Return the (X, Y) coordinate for the center point of the cell that contains the specified text.  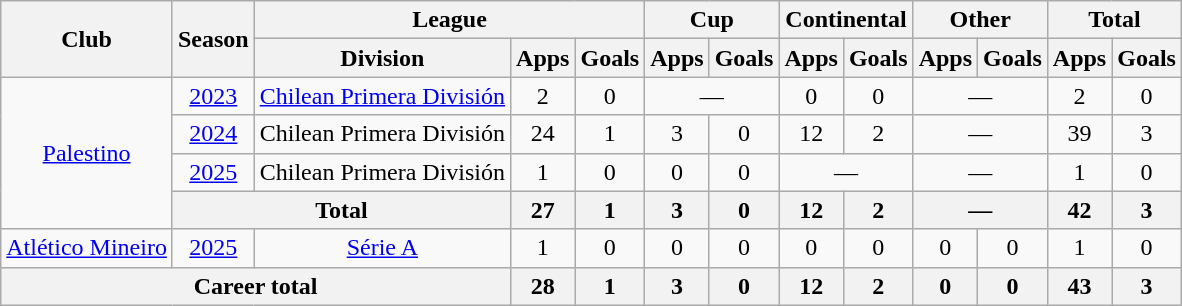
42 (1079, 210)
28 (543, 286)
Season (213, 39)
Club (87, 39)
Continental (846, 20)
League (450, 20)
27 (543, 210)
43 (1079, 286)
Other (980, 20)
Atlético Mineiro (87, 248)
Division (382, 58)
Palestino (87, 153)
Cup (712, 20)
Career total (256, 286)
2024 (213, 134)
24 (543, 134)
39 (1079, 134)
2023 (213, 96)
Série A (382, 248)
